Detect which cell encompasses the target text, then output its [X, Y] center coordinate. 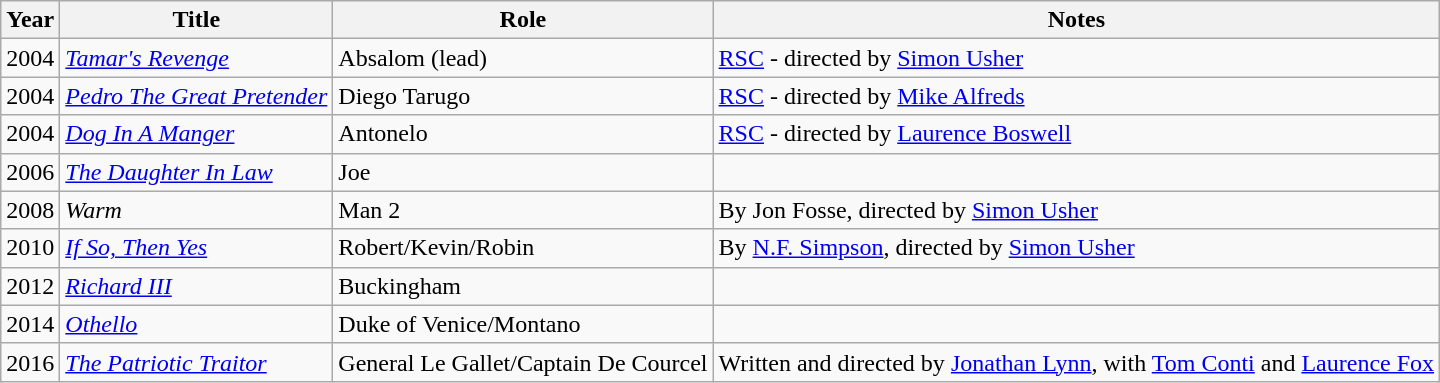
Antonelo [523, 134]
Dog In A Manger [196, 134]
By Jon Fosse, directed by Simon Usher [1076, 210]
2008 [30, 210]
Tamar's Revenge [196, 58]
Title [196, 20]
Pedro The Great Pretender [196, 96]
2012 [30, 286]
2006 [30, 172]
If So, Then Yes [196, 248]
2016 [30, 362]
RSC - directed by Simon Usher [1076, 58]
General Le Gallet/Captain De Courcel [523, 362]
Robert/Kevin/Robin [523, 248]
Year [30, 20]
Absalom (lead) [523, 58]
The Patriotic Traitor [196, 362]
Buckingham [523, 286]
Role [523, 20]
Written and directed by Jonathan Lynn, with Tom Conti and Laurence Fox [1076, 362]
Duke of Venice/Montano [523, 324]
Notes [1076, 20]
Joe [523, 172]
Richard III [196, 286]
Diego Tarugo [523, 96]
Othello [196, 324]
RSC - directed by Laurence Boswell [1076, 134]
RSC - directed by Mike Alfreds [1076, 96]
Warm [196, 210]
Man 2 [523, 210]
By N.F. Simpson, directed by Simon Usher [1076, 248]
The Daughter In Law [196, 172]
2010 [30, 248]
2014 [30, 324]
